Return the (x, y) coordinate for the center point of the cell that contains the specified text.  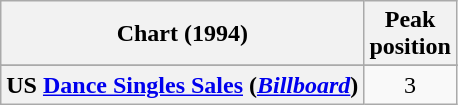
Peakposition (410, 34)
Chart (1994) (182, 34)
US Dance Singles Sales (Billboard) (182, 85)
3 (410, 85)
